Scan for the cell matching the given text and deliver its [x, y] coordinate at center. 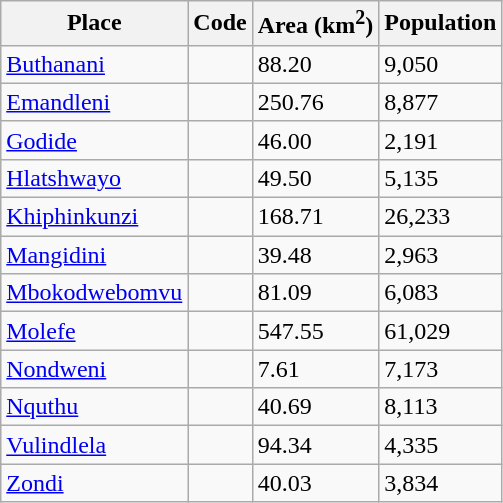
46.00 [316, 140]
7,173 [440, 369]
Code [220, 24]
26,233 [440, 217]
61,029 [440, 331]
81.09 [316, 293]
88.20 [316, 64]
3,834 [440, 483]
8,877 [440, 102]
250.76 [316, 102]
Nondweni [94, 369]
Nquthu [94, 407]
Zondi [94, 483]
Place [94, 24]
Population [440, 24]
Buthanani [94, 64]
Hlatshwayo [94, 178]
Area (km2) [316, 24]
9,050 [440, 64]
Godide [94, 140]
4,335 [440, 445]
6,083 [440, 293]
94.34 [316, 445]
168.71 [316, 217]
39.48 [316, 255]
2,963 [440, 255]
547.55 [316, 331]
Vulindlela [94, 445]
7.61 [316, 369]
Molefe [94, 331]
Mbokodwebomvu [94, 293]
2,191 [440, 140]
5,135 [440, 178]
Mangidini [94, 255]
Khiphinkunzi [94, 217]
40.03 [316, 483]
49.50 [316, 178]
40.69 [316, 407]
8,113 [440, 407]
Emandleni [94, 102]
